Return the [X, Y] coordinate for the center point of the cell that contains the specified text.  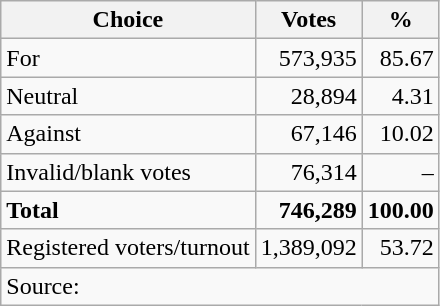
Choice [128, 20]
10.02 [400, 134]
Source: [220, 286]
For [128, 58]
Neutral [128, 96]
Invalid/blank votes [128, 172]
– [400, 172]
573,935 [308, 58]
746,289 [308, 210]
Registered voters/turnout [128, 248]
28,894 [308, 96]
100.00 [400, 210]
1,389,092 [308, 248]
85.67 [400, 58]
4.31 [400, 96]
% [400, 20]
53.72 [400, 248]
Total [128, 210]
Against [128, 134]
Votes [308, 20]
76,314 [308, 172]
67,146 [308, 134]
